Find where the given text appears and provide that cell's center as (X, Y) coordinate. 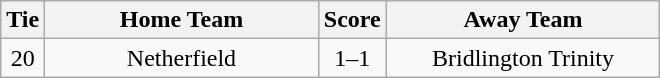
Tie (23, 20)
20 (23, 58)
Score (352, 20)
Away Team (523, 20)
Home Team (182, 20)
1–1 (352, 58)
Netherfield (182, 58)
Bridlington Trinity (523, 58)
